Identify which cell holds the provided text, then report its (X, Y) central coordinate. 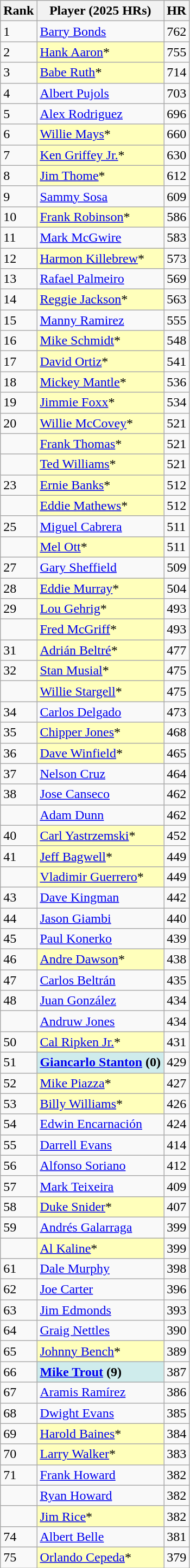
703 (177, 93)
47 (18, 980)
50 (18, 1042)
424 (177, 1124)
Dave Winfield* (100, 753)
Darrell Evans (100, 1145)
Ted Williams* (100, 464)
62 (18, 1290)
48 (18, 1001)
Stan Musial* (100, 671)
Dale Murphy (100, 1269)
387 (177, 1372)
Mark McGwire (100, 237)
439 (177, 939)
Frank Robinson* (100, 217)
Sammy Sosa (100, 196)
Mike Piazza* (100, 1083)
HR (177, 11)
714 (177, 73)
27 (18, 567)
Willie Mays* (100, 134)
Albert Pujols (100, 93)
44 (18, 918)
12 (18, 258)
6 (18, 134)
34 (18, 712)
32 (18, 671)
385 (177, 1413)
16 (18, 341)
75 (18, 1557)
386 (177, 1392)
Orlando Cepeda* (100, 1557)
412 (177, 1165)
Eddie Mathews* (100, 506)
23 (18, 485)
755 (177, 52)
71 (18, 1475)
Ernie Banks* (100, 485)
Carlos Beltrán (100, 980)
59 (18, 1227)
Ryan Howard (100, 1495)
Joe Carter (100, 1290)
10 (18, 217)
630 (177, 155)
548 (177, 341)
Mickey Mantle* (100, 382)
442 (177, 897)
Mel Ott* (100, 547)
465 (177, 753)
Rank (18, 11)
9 (18, 196)
477 (177, 650)
17 (18, 361)
64 (18, 1331)
Ken Griffey Jr.* (100, 155)
569 (177, 279)
Mike Trout (9) (100, 1372)
431 (177, 1042)
389 (177, 1351)
609 (177, 196)
8 (18, 176)
407 (177, 1207)
36 (18, 753)
69 (18, 1434)
Paul Konerko (100, 939)
1 (18, 31)
409 (177, 1186)
74 (18, 1537)
Vladimir Guerrero* (100, 877)
Harmon Killebrew* (100, 258)
504 (177, 588)
3 (18, 73)
40 (18, 835)
Carl Yastrzemski* (100, 835)
Willie McCovey* (100, 423)
Andruw Jones (100, 1021)
66 (18, 1372)
Adrián Beltré* (100, 650)
Jim Edmonds (100, 1310)
660 (177, 134)
18 (18, 382)
38 (18, 794)
45 (18, 939)
Duke Snider* (100, 1207)
52 (18, 1083)
429 (177, 1062)
Jose Canseco (100, 794)
509 (177, 567)
28 (18, 588)
2 (18, 52)
Lou Gehrig* (100, 609)
61 (18, 1269)
563 (177, 300)
53 (18, 1104)
Harold Baines* (100, 1434)
Johnny Bench* (100, 1351)
379 (177, 1557)
20 (18, 423)
63 (18, 1310)
541 (177, 361)
Graig Nettles (100, 1331)
19 (18, 403)
29 (18, 609)
Dwight Evans (100, 1413)
Manny Ramirez (100, 320)
Aramis Ramírez (100, 1392)
Andrés Galarraga (100, 1227)
Carlos Delgado (100, 712)
70 (18, 1454)
55 (18, 1145)
Cal Ripken Jr.* (100, 1042)
573 (177, 258)
473 (177, 712)
Adam Dunn (100, 815)
David Ortiz* (100, 361)
25 (18, 526)
46 (18, 960)
54 (18, 1124)
Babe Ruth* (100, 73)
398 (177, 1269)
51 (18, 1062)
56 (18, 1165)
11 (18, 237)
Barry Bonds (100, 31)
43 (18, 897)
Jim Rice* (100, 1516)
Juan González (100, 1001)
426 (177, 1104)
534 (177, 403)
41 (18, 856)
Jim Thome* (100, 176)
Edwin Encarnación (100, 1124)
696 (177, 114)
Jason Giambi (100, 918)
Albert Belle (100, 1537)
Mark Teixeira (100, 1186)
Hank Aaron* (100, 52)
Alfonso Soriano (100, 1165)
65 (18, 1351)
Fred McGriff* (100, 630)
464 (177, 774)
Andre Dawson* (100, 960)
67 (18, 1392)
31 (18, 650)
Jeff Bagwell* (100, 856)
583 (177, 237)
Frank Thomas* (100, 444)
435 (177, 980)
Eddie Murray* (100, 588)
586 (177, 217)
35 (18, 733)
5 (18, 114)
Al Kaline* (100, 1248)
393 (177, 1310)
427 (177, 1083)
396 (177, 1290)
Mike Schmidt* (100, 341)
384 (177, 1434)
Larry Walker* (100, 1454)
612 (177, 176)
390 (177, 1331)
Chipper Jones* (100, 733)
762 (177, 31)
383 (177, 1454)
14 (18, 300)
13 (18, 279)
4 (18, 93)
Rafael Palmeiro (100, 279)
7 (18, 155)
58 (18, 1207)
438 (177, 960)
Gary Sheffield (100, 567)
Miguel Cabrera (100, 526)
452 (177, 835)
Alex Rodriguez (100, 114)
555 (177, 320)
Nelson Cruz (100, 774)
468 (177, 733)
Billy Williams* (100, 1104)
Willie Stargell* (100, 691)
Jimmie Foxx* (100, 403)
381 (177, 1537)
Dave Kingman (100, 897)
414 (177, 1145)
37 (18, 774)
Player (2025 HRs) (100, 11)
68 (18, 1413)
440 (177, 918)
Reggie Jackson* (100, 300)
15 (18, 320)
Frank Howard (100, 1475)
57 (18, 1186)
Giancarlo Stanton (0) (100, 1062)
536 (177, 382)
